Locate the cell with the specified text and output its [X, Y] center coordinate. 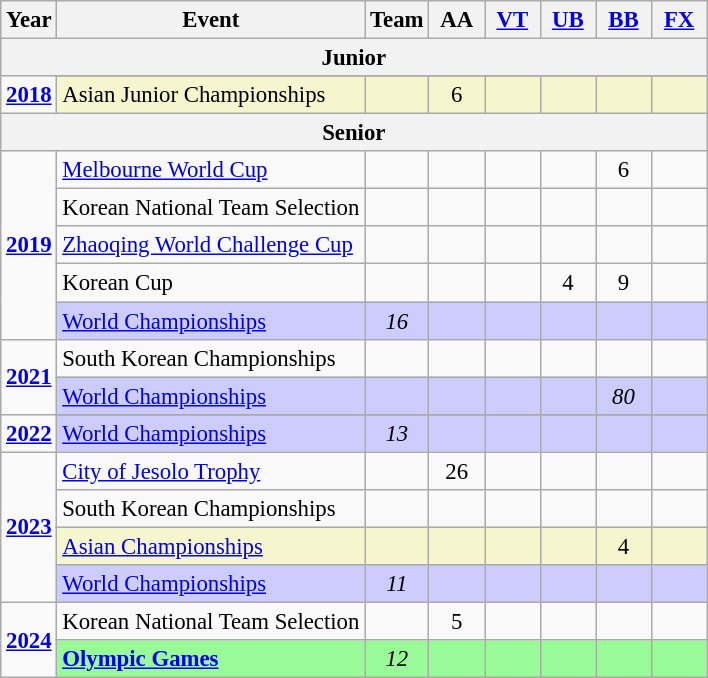
Melbourne World Cup [211, 170]
Event [211, 20]
16 [397, 321]
VT [512, 20]
2021 [29, 376]
BB [624, 20]
Asian Championships [211, 546]
80 [624, 396]
2018 [29, 95]
Team [397, 20]
11 [397, 584]
AA [457, 20]
Year [29, 20]
UB [568, 20]
2022 [29, 433]
Olympic Games [211, 659]
2019 [29, 245]
13 [397, 433]
City of Jesolo Trophy [211, 471]
Zhaoqing World Challenge Cup [211, 245]
2024 [29, 640]
5 [457, 621]
Korean Cup [211, 283]
Senior [354, 133]
12 [397, 659]
2023 [29, 527]
Asian Junior Championships [211, 95]
FX [679, 20]
Junior [354, 58]
26 [457, 471]
9 [624, 283]
